Detect which cell encompasses the target text, then output its (x, y) center coordinate. 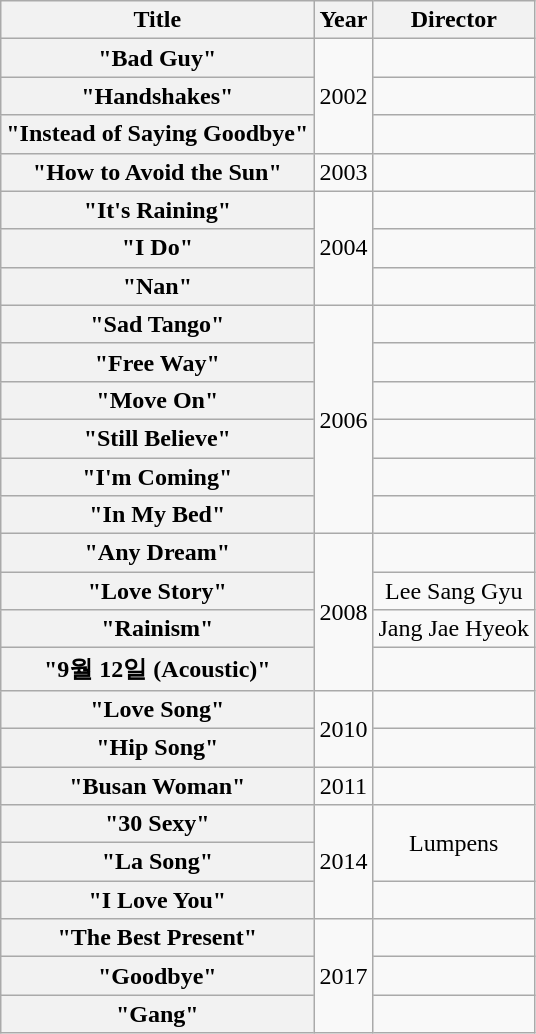
"9월 12일 (Acoustic)" (158, 670)
Lumpens (454, 843)
"Free Way" (158, 362)
"Hip Song" (158, 747)
"Love Song" (158, 709)
"La Song" (158, 862)
"30 Sexy" (158, 824)
Jang Jae Hyeok (454, 629)
"Nan" (158, 286)
2003 (344, 172)
"The Best Present" (158, 938)
Director (454, 20)
"Busan Woman" (158, 785)
Year (344, 20)
"I'm Coming" (158, 477)
2011 (344, 785)
"Sad Tango" (158, 324)
"Handshakes" (158, 96)
2004 (344, 248)
"Move On" (158, 400)
"Gang" (158, 1014)
2010 (344, 728)
"Any Dream" (158, 553)
"Instead of Saying Goodbye" (158, 134)
2008 (344, 612)
"Still Believe" (158, 438)
"Goodbye" (158, 976)
Lee Sang Gyu (454, 591)
2014 (344, 862)
Title (158, 20)
2006 (344, 419)
"It's Raining" (158, 210)
2017 (344, 976)
"Bad Guy" (158, 58)
"I Do" (158, 248)
"In My Bed" (158, 515)
"I Love You" (158, 900)
2002 (344, 96)
"Love Story" (158, 591)
"How to Avoid the Sun" (158, 172)
"Rainism" (158, 629)
